Search for the cell housing the specified text and yield its [X, Y] center coordinate. 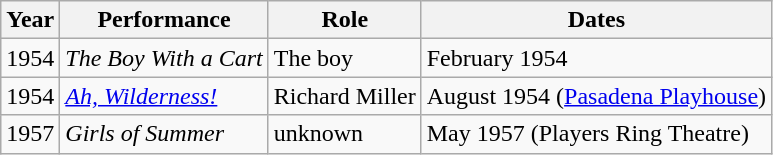
May 1957 (Players Ring Theatre) [596, 134]
The Boy With a Cart [164, 58]
August 1954 (Pasadena Playhouse) [596, 96]
Year [30, 20]
Performance [164, 20]
1957 [30, 134]
Dates [596, 20]
Ah, Wilderness! [164, 96]
Richard Miller [344, 96]
unknown [344, 134]
February 1954 [596, 58]
Girls of Summer [164, 134]
Role [344, 20]
The boy [344, 58]
